Identify which cell holds the provided text, then report its [X, Y] central coordinate. 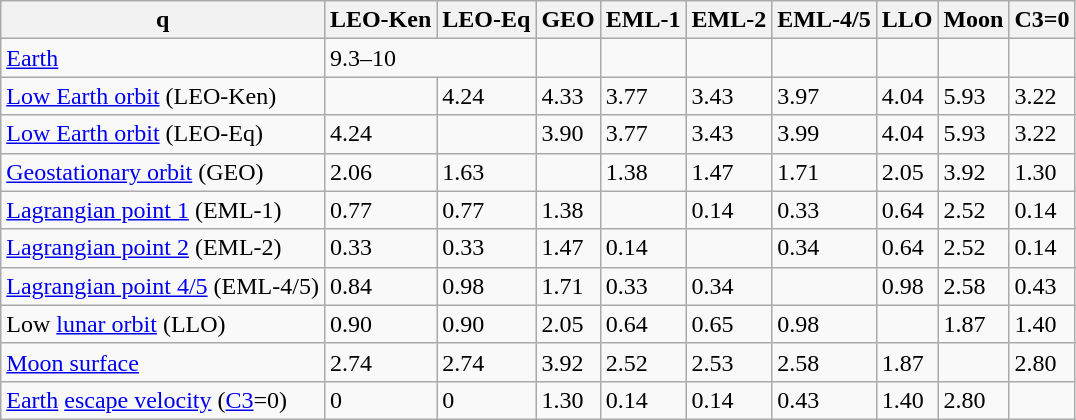
q [163, 20]
EML-4/5 [824, 20]
Lagrangian point 4/5 (EML-4/5) [163, 286]
Low Earth orbit (LEO-Eq) [163, 134]
3.97 [824, 96]
Earth escape velocity (C3=0) [163, 400]
4.33 [568, 96]
Moon [974, 20]
Moon surface [163, 362]
0.84 [380, 286]
3.90 [568, 134]
3.99 [824, 134]
C3=0 [1042, 20]
Lagrangian point 2 (EML-2) [163, 248]
Low Earth orbit (LEO-Ken) [163, 96]
2.53 [729, 362]
0.65 [729, 324]
2.06 [380, 172]
Lagrangian point 1 (EML-1) [163, 210]
1.63 [486, 172]
9.3–10 [430, 58]
LEO-Eq [486, 20]
EML-1 [643, 20]
Low lunar orbit (LLO) [163, 324]
Earth [163, 58]
LLO [907, 20]
EML-2 [729, 20]
Geostationary orbit (GEO) [163, 172]
LEO-Ken [380, 20]
GEO [568, 20]
